From the cell containing the given text, extract its center point as (X, Y) coordinate. 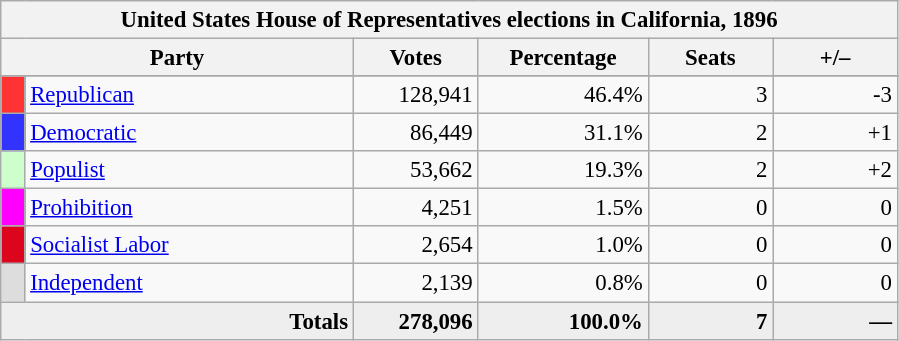
Votes (416, 58)
Populist (189, 170)
+/– (836, 58)
Percentage (563, 58)
Party (178, 58)
1.5% (563, 208)
Seats (710, 58)
4,251 (416, 208)
46.4% (563, 95)
53,662 (416, 170)
Totals (178, 321)
19.3% (563, 170)
Republican (189, 95)
128,941 (416, 95)
Socialist Labor (189, 245)
3 (710, 95)
1.0% (563, 245)
— (836, 321)
+1 (836, 133)
7 (710, 321)
86,449 (416, 133)
2,139 (416, 283)
-3 (836, 95)
Prohibition (189, 208)
278,096 (416, 321)
2,654 (416, 245)
United States House of Representatives elections in California, 1896 (450, 20)
Democratic (189, 133)
31.1% (563, 133)
+2 (836, 170)
0.8% (563, 283)
100.0% (563, 321)
Independent (189, 283)
